Identify which cell holds the provided text, then report its (X, Y) central coordinate. 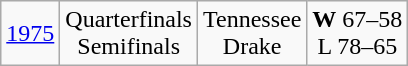
W 67–58L 78–65 (358, 34)
QuarterfinalsSemifinals (129, 34)
TennesseeDrake (252, 34)
1975 (30, 34)
